Find where the given text appears and provide that cell's center as (X, Y) coordinate. 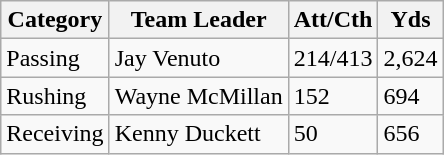
214/413 (333, 58)
Passing (55, 58)
Jay Venuto (198, 58)
Att/Cth (333, 20)
152 (333, 96)
Category (55, 20)
656 (410, 134)
Team Leader (198, 20)
694 (410, 96)
Kenny Duckett (198, 134)
Receiving (55, 134)
Rushing (55, 96)
Yds (410, 20)
2,624 (410, 58)
50 (333, 134)
Wayne McMillan (198, 96)
